Find where the given text appears and provide that cell's center as (x, y) coordinate. 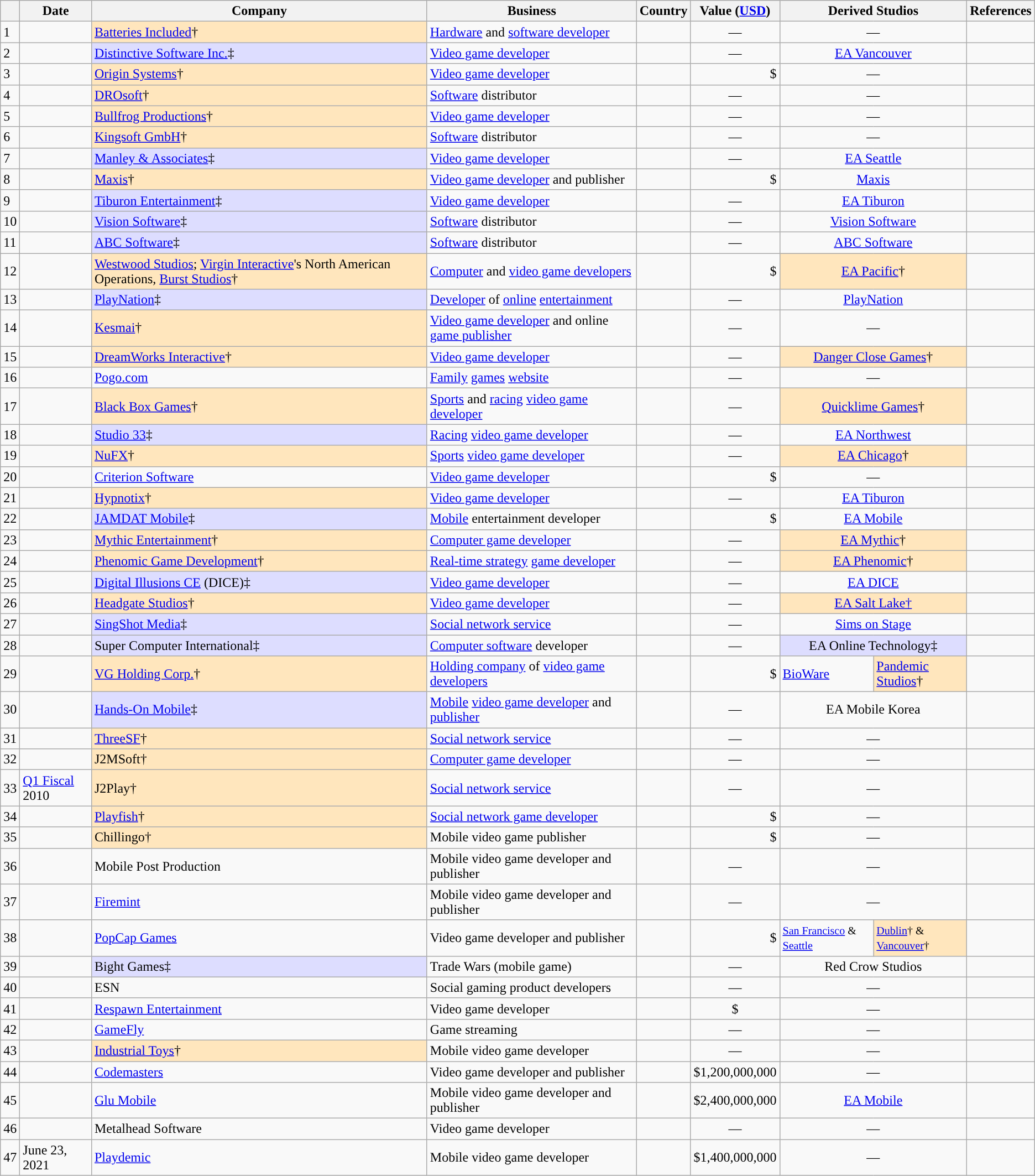
7 (10, 158)
Video game developer and online game publisher (532, 329)
J2MSoft† (259, 759)
Bullfrog Productions† (259, 116)
Social network game developer (532, 816)
Dublin† & Vancouver† (920, 938)
San Francisco & Seattle (827, 938)
33 (10, 788)
EA Mythic† (874, 540)
Mobile video game publisher (532, 837)
36 (10, 866)
Social gaming product developers (532, 987)
41 (10, 1008)
EA Mobile Korea (874, 710)
32 (10, 759)
46 (10, 1129)
17 (10, 406)
19 (10, 456)
EA Seattle (874, 158)
Sports and racing video game developer (532, 406)
Sports video game developer (532, 456)
Super Computer International‡ (259, 646)
43 (10, 1050)
38 (10, 938)
Chillingo† (259, 837)
9 (10, 200)
40 (10, 987)
BioWare (827, 674)
JAMDAT Mobile‡ (259, 519)
Origin Systems† (259, 74)
Studio 33‡ (259, 435)
11 (10, 242)
Criterion Software (259, 477)
8 (10, 179)
21 (10, 498)
44 (10, 1071)
12 (10, 271)
18 (10, 435)
GameFly (259, 1029)
3 (10, 74)
ESN (259, 987)
Phenomic Game Development† (259, 561)
EA Northwest (874, 435)
Tiburon Entertainment‡ (259, 200)
31 (10, 738)
Digital Illusions CE (DICE)‡ (259, 582)
Headgate Studios† (259, 603)
Bight Games‡ (259, 966)
EA Online Technology‡ (874, 646)
15 (10, 357)
Value (USD) (735, 11)
EA DICE (874, 582)
Family games website (532, 378)
Vision Software‡ (259, 221)
1 (10, 32)
Game streaming (532, 1029)
Mobile Post Production (259, 866)
Sims on Stage (874, 624)
References (1001, 11)
Codemasters (259, 1071)
Metalhead Software (259, 1129)
Hands-On Mobile‡ (259, 710)
Firemint (259, 902)
6 (10, 137)
Kingsoft GmbH† (259, 137)
Q1 Fiscal 2010 (56, 788)
4 (10, 95)
Danger Close Games† (874, 357)
10 (10, 221)
24 (10, 561)
Derived Studios (874, 11)
42 (10, 1029)
Business (532, 11)
Pandemic Studios† (920, 674)
VG Holding Corp.† (259, 674)
5 (10, 116)
Computer software developer (532, 646)
Batteries Included† (259, 32)
Company (259, 11)
Industrial Toys† (259, 1050)
$1,200,000,000 (735, 1071)
28 (10, 646)
Racing video game developer (532, 435)
Distinctive Software Inc.‡ (259, 53)
14 (10, 329)
20 (10, 477)
Red Crow Studios (874, 966)
SingShot Media‡ (259, 624)
13 (10, 300)
Manley & Associates‡ (259, 158)
Westwood Studios; Virgin Interactive's North American Operations, Burst Studios† (259, 271)
DROsoft† (259, 95)
Holding company of video game developers (532, 674)
Vision Software (874, 221)
June 23, 2021 (56, 1157)
Maxis† (259, 179)
ABC Software‡ (259, 242)
23 (10, 540)
Black Box Games† (259, 406)
Developer of online entertainment (532, 300)
16 (10, 378)
$2,400,000,000 (735, 1101)
34 (10, 816)
ABC Software (874, 242)
25 (10, 582)
47 (10, 1157)
PlayNation‡ (259, 300)
Real-time strategy game developer (532, 561)
Playdemic (259, 1157)
39 (10, 966)
EA Chicago† (874, 456)
EA Pacific† (874, 271)
Pogo.com (259, 378)
27 (10, 624)
EA Salt Lake† (874, 603)
Mythic Entertainment† (259, 540)
35 (10, 837)
Hardware and software developer (532, 32)
29 (10, 674)
Respawn Entertainment (259, 1008)
Maxis (874, 179)
Kesmai† (259, 329)
PopCap Games (259, 938)
Glu Mobile (259, 1101)
45 (10, 1101)
Country (663, 11)
Mobile entertainment developer (532, 519)
2 (10, 53)
26 (10, 603)
Quicklime Games† (874, 406)
Date (56, 11)
37 (10, 902)
DreamWorks Interactive† (259, 357)
ThreeSF† (259, 738)
Trade Wars (mobile game) (532, 966)
Computer and video game developers (532, 271)
Hypnotix† (259, 498)
$1,400,000,000 (735, 1157)
PlayNation (874, 300)
NuFX† (259, 456)
EA Phenomic† (874, 561)
22 (10, 519)
EA Vancouver (874, 53)
30 (10, 710)
Playfish† (259, 816)
J2Play† (259, 788)
